Pinpoint the cell where the given text exists, returning its [X, Y] midpoint coordinate. 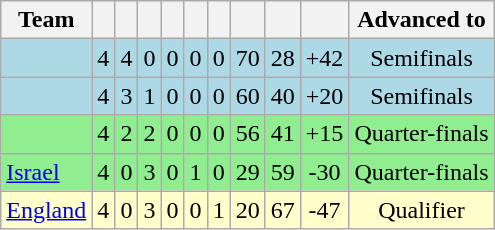
England [46, 210]
41 [282, 134]
20 [248, 210]
28 [282, 58]
+15 [324, 134]
Team [46, 20]
67 [282, 210]
+20 [324, 96]
60 [248, 96]
Advanced to [422, 20]
-47 [324, 210]
59 [282, 172]
Israel [46, 172]
Qualifier [422, 210]
29 [248, 172]
56 [248, 134]
40 [282, 96]
-30 [324, 172]
+42 [324, 58]
70 [248, 58]
